Extract the [x, y] coordinate from the center of the cell holding the provided text.  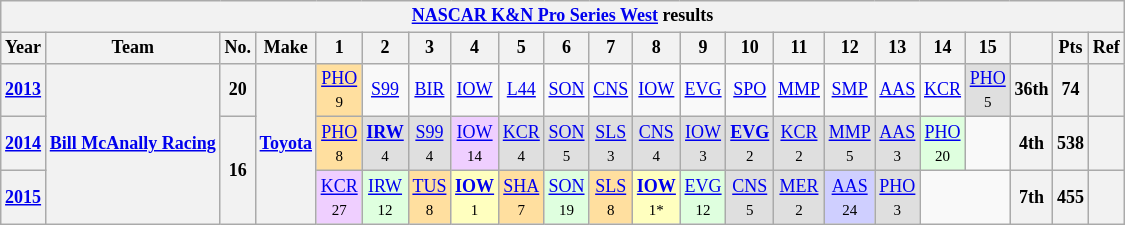
SON [566, 90]
7 [611, 48]
IOW1* [657, 197]
IRW12 [385, 197]
CNS5 [750, 197]
SON5 [566, 144]
KCR27 [339, 197]
SPO [750, 90]
2014 [24, 144]
BIR [430, 90]
12 [850, 48]
IOW1 [475, 197]
PHO20 [943, 144]
6 [566, 48]
S99 [385, 90]
8 [657, 48]
74 [1071, 90]
AAS3 [898, 144]
AAS24 [850, 197]
14 [943, 48]
KCR4 [521, 144]
CNS [611, 90]
2013 [24, 90]
SON19 [566, 197]
Year [24, 48]
AAS [898, 90]
SMP [850, 90]
MER2 [800, 197]
SHA7 [521, 197]
PHO5 [988, 90]
MMP5 [850, 144]
15 [988, 48]
4th [1032, 144]
Toyota [286, 144]
7th [1032, 197]
L44 [521, 90]
No. [238, 48]
KCR2 [800, 144]
CNS4 [657, 144]
3 [430, 48]
4 [475, 48]
SLS3 [611, 144]
S994 [430, 144]
TUS8 [430, 197]
Ref [1106, 48]
10 [750, 48]
EVG12 [703, 197]
5 [521, 48]
EVG [703, 90]
Make [286, 48]
455 [1071, 197]
16 [238, 170]
13 [898, 48]
Bill McAnally Racing [132, 144]
11 [800, 48]
36th [1032, 90]
20 [238, 90]
IOW14 [475, 144]
9 [703, 48]
MMP [800, 90]
KCR [943, 90]
IRW4 [385, 144]
IOW3 [703, 144]
1 [339, 48]
2015 [24, 197]
2 [385, 48]
PHO9 [339, 90]
NASCAR K&N Pro Series West results [562, 16]
Team [132, 48]
538 [1071, 144]
SLS8 [611, 197]
EVG2 [750, 144]
PHO8 [339, 144]
Pts [1071, 48]
PHO3 [898, 197]
